Pinpoint the cell where the given text exists, returning its [x, y] midpoint coordinate. 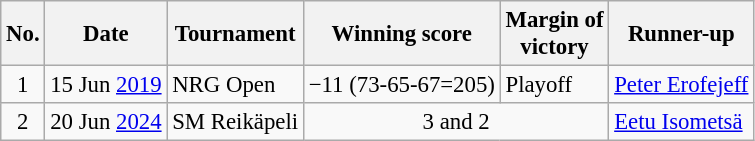
Winning score [402, 34]
NRG Open [236, 85]
1 [23, 85]
3 and 2 [456, 122]
Peter Erofejeff [682, 85]
15 Jun 2019 [106, 85]
Margin ofvictory [554, 34]
2 [23, 122]
−11 (73-65-67=205) [402, 85]
Runner-up [682, 34]
20 Jun 2024 [106, 122]
Playoff [554, 85]
SM Reikäpeli [236, 122]
No. [23, 34]
Tournament [236, 34]
Date [106, 34]
Eetu Isometsä [682, 122]
